Return [X, Y] of the center of cell containing provided text 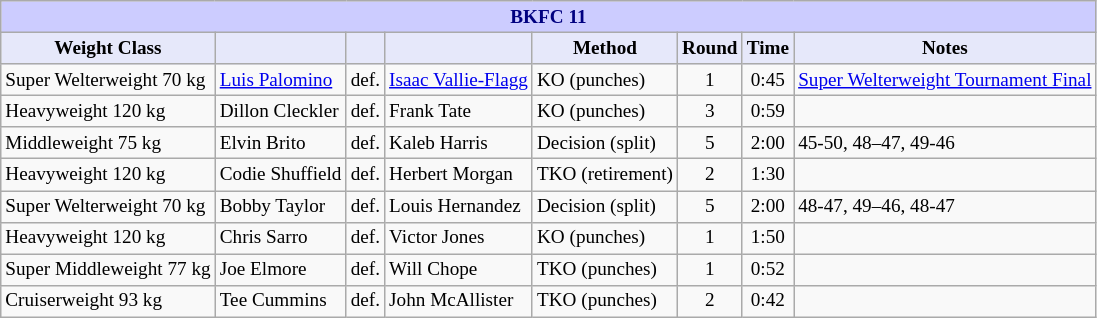
Kaleb Harris [459, 143]
48-47, 49–46, 48-47 [945, 206]
Isaac Vallie-Flagg [459, 80]
Time [768, 48]
Chris Sarro [280, 238]
Super Welterweight Tournament Final [945, 80]
Middleweight 75 kg [108, 143]
45-50, 48–47, 49-46 [945, 143]
John McAllister [459, 301]
Elvin Brito [280, 143]
Super Middleweight 77 kg [108, 270]
3 [710, 111]
Luis Palomino [280, 80]
Tee Cummins [280, 301]
0:45 [768, 80]
Notes [945, 48]
1:30 [768, 175]
Bobby Taylor [280, 206]
Dillon Cleckler [280, 111]
Frank Tate [459, 111]
BKFC 11 [548, 17]
Joe Elmore [280, 270]
0:52 [768, 270]
Round [710, 48]
Weight Class [108, 48]
Victor Jones [459, 238]
Louis Hernandez [459, 206]
0:59 [768, 111]
0:42 [768, 301]
TKO (retirement) [604, 175]
Cruiserweight 93 kg [108, 301]
Codie Shuffield [280, 175]
Will Chope [459, 270]
Herbert Morgan [459, 175]
Method [604, 48]
1:50 [768, 238]
